Provide the (x, y) coordinate of the cell's center where the given text is located.  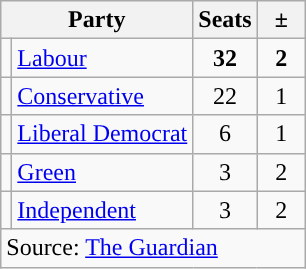
22 (225, 96)
± (281, 20)
Source: The Guardian (154, 248)
6 (225, 134)
Labour (102, 58)
Liberal Democrat (102, 134)
Independent (102, 210)
Conservative (102, 96)
32 (225, 58)
Seats (225, 20)
Party (97, 20)
Green (102, 172)
